From the cell containing the given text, extract its center point as (x, y) coordinate. 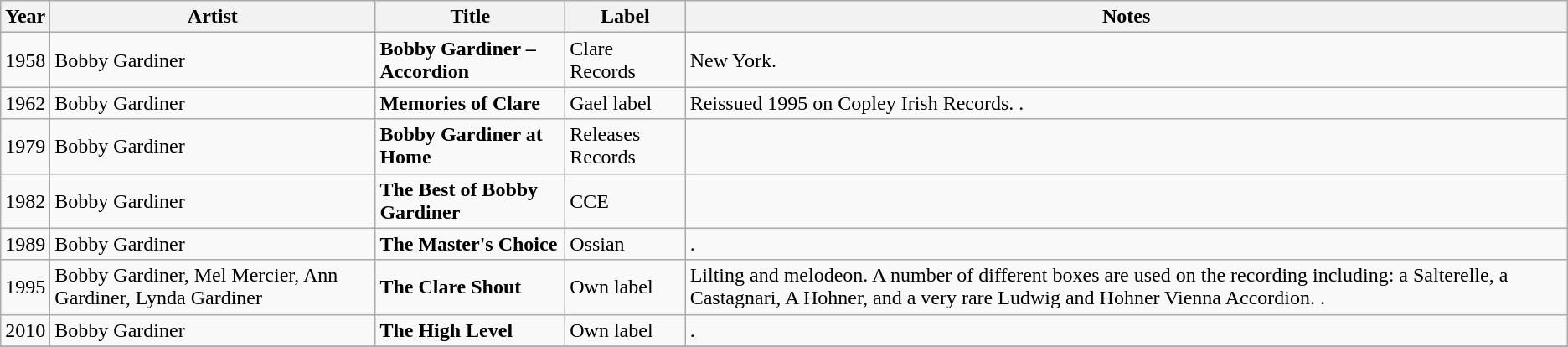
Bobby Gardiner at Home (471, 146)
Gael label (625, 103)
Bobby Gardiner – Accordion (471, 60)
1979 (25, 146)
The Clare Shout (471, 287)
1982 (25, 201)
Ossian (625, 244)
Memories of Clare (471, 103)
Artist (213, 17)
Label (625, 17)
Reissued 1995 on Copley Irish Records. . (1126, 103)
1962 (25, 103)
CCE (625, 201)
Bobby Gardiner, Mel Mercier, Ann Gardiner, Lynda Gardiner (213, 287)
The Master's Choice (471, 244)
Releases Records (625, 146)
Clare Records (625, 60)
The High Level (471, 330)
The Best of Bobby Gardiner (471, 201)
2010 (25, 330)
New York. (1126, 60)
1989 (25, 244)
1995 (25, 287)
Notes (1126, 17)
Year (25, 17)
Title (471, 17)
1958 (25, 60)
